Capture the cell that displays the provided text and extract its [x, y] central coordinate. 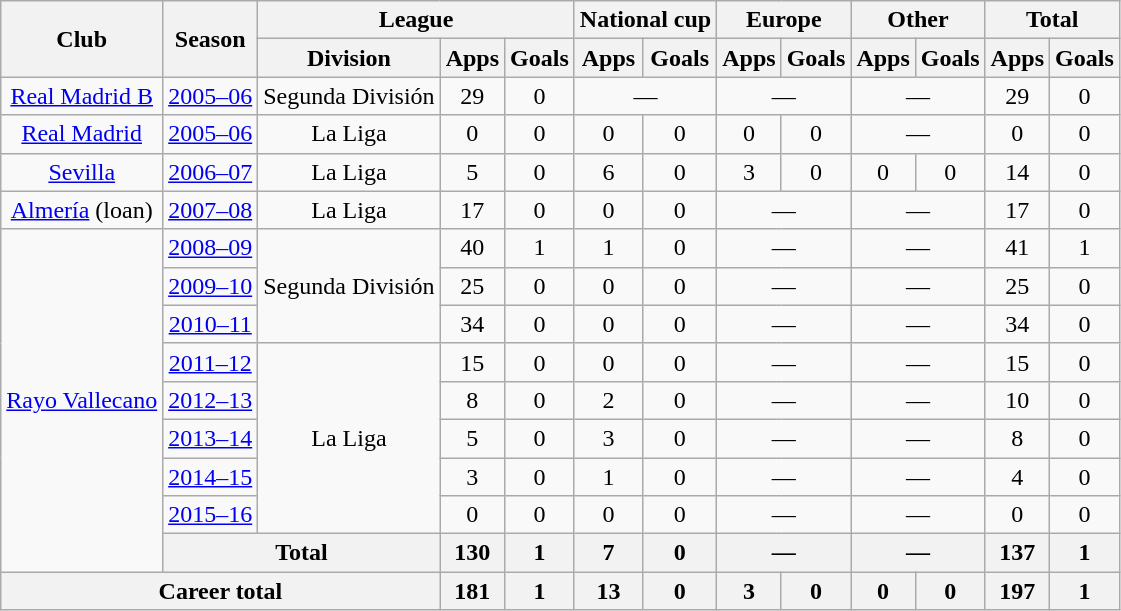
2013–14 [210, 438]
130 [472, 553]
2 [608, 400]
Season [210, 39]
7 [608, 553]
2012–13 [210, 400]
2006–07 [210, 172]
2015–16 [210, 515]
Career total [220, 591]
National cup [645, 20]
41 [1017, 248]
2007–08 [210, 210]
Europe [784, 20]
Real Madrid [82, 134]
2009–10 [210, 286]
Club [82, 39]
Rayo Vallecano [82, 400]
League [416, 20]
10 [1017, 400]
40 [472, 248]
Sevilla [82, 172]
2014–15 [210, 477]
Almería (loan) [82, 210]
13 [608, 591]
6 [608, 172]
4 [1017, 477]
181 [472, 591]
2008–09 [210, 248]
Real Madrid B [82, 96]
14 [1017, 172]
137 [1017, 553]
Other [918, 20]
2011–12 [210, 362]
197 [1017, 591]
Division [349, 58]
2010–11 [210, 324]
